Search for the cell housing the specified text and yield its [x, y] center coordinate. 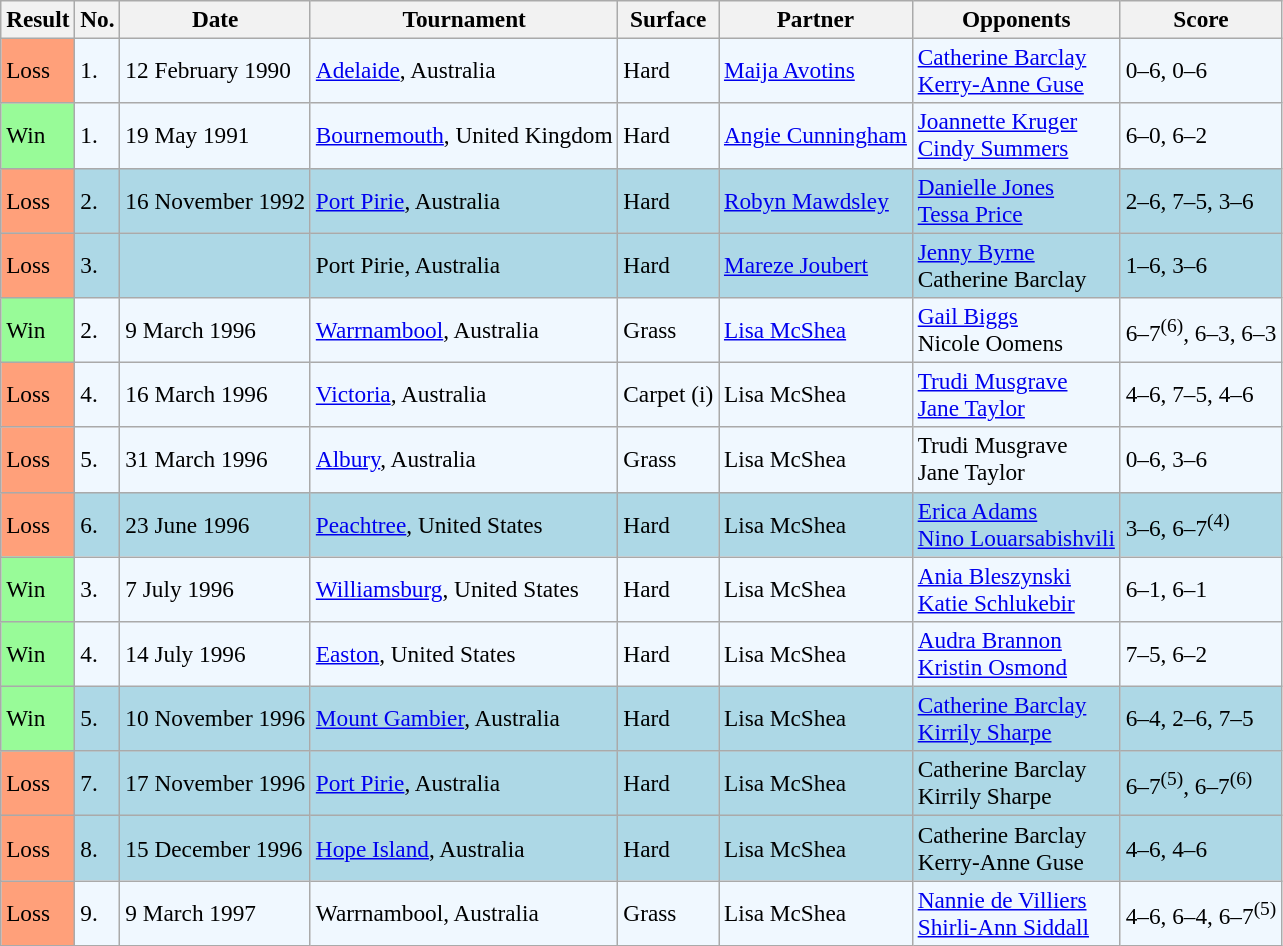
Maija Avotins [816, 70]
6–0, 6–2 [1200, 136]
6–4, 2–6, 7–5 [1200, 718]
7–5, 6–2 [1200, 654]
Opponents [1016, 19]
Angie Cunningham [816, 136]
19 May 1991 [215, 136]
12 February 1990 [215, 70]
Adelaide, Australia [464, 70]
15 December 1996 [215, 848]
Ania Bleszynski Katie Schlukebir [1016, 588]
9 March 1997 [215, 912]
10 November 1996 [215, 718]
Hope Island, Australia [464, 848]
Mount Gambier, Australia [464, 718]
Robyn Mawdsley [816, 200]
6–7(6), 6–3, 6–3 [1200, 330]
Audra Brannon Kristin Osmond [1016, 654]
31 March 1996 [215, 460]
Mareze Joubert [816, 264]
Surface [668, 19]
4–6, 4–6 [1200, 848]
0–6, 0–6 [1200, 70]
7. [98, 784]
Erica Adams Nino Louarsabishvili [1016, 524]
1–6, 3–6 [1200, 264]
Albury, Australia [464, 460]
Partner [816, 19]
Peachtree, United States [464, 524]
9 March 1996 [215, 330]
Nannie de Villiers Shirli-Ann Siddall [1016, 912]
4–6, 7–5, 4–6 [1200, 394]
Gail Biggs Nicole Oomens [1016, 330]
7 July 1996 [215, 588]
Result [38, 19]
6–7(5), 6–7(6) [1200, 784]
Carpet (i) [668, 394]
Danielle Jones Tessa Price [1016, 200]
8. [98, 848]
4–6, 6–4, 6–7(5) [1200, 912]
Victoria, Australia [464, 394]
16 March 1996 [215, 394]
Williamsburg, United States [464, 588]
No. [98, 19]
Tournament [464, 19]
9. [98, 912]
Easton, United States [464, 654]
6. [98, 524]
6–1, 6–1 [1200, 588]
16 November 1992 [215, 200]
Bournemouth, United Kingdom [464, 136]
0–6, 3–6 [1200, 460]
17 November 1996 [215, 784]
Joannette Kruger Cindy Summers [1016, 136]
3–6, 6–7(4) [1200, 524]
Jenny Byrne Catherine Barclay [1016, 264]
Date [215, 19]
Score [1200, 19]
23 June 1996 [215, 524]
2–6, 7–5, 3–6 [1200, 200]
14 July 1996 [215, 654]
